Provide the [x, y] coordinate of the cell's center where the given text is located.  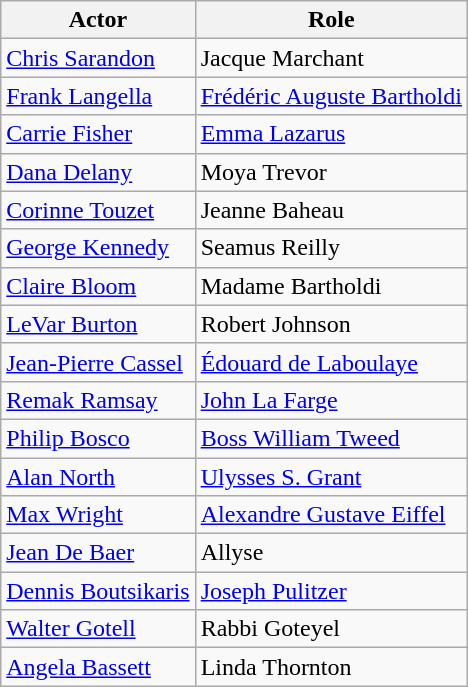
Alan North [98, 477]
Allyse [331, 553]
Carrie Fisher [98, 134]
Corinne Touzet [98, 210]
Frank Langella [98, 96]
Emma Lazarus [331, 134]
Robert Johnson [331, 324]
Seamus Reilly [331, 248]
Ulysses S. Grant [331, 477]
Jeanne Baheau [331, 210]
Rabbi Goteyel [331, 629]
Remak Ramsay [98, 400]
John La Farge [331, 400]
Alexandre Gustave Eiffel [331, 515]
Max Wright [98, 515]
Walter Gotell [98, 629]
Madame Bartholdi [331, 286]
Jean De Baer [98, 553]
Joseph Pulitzer [331, 591]
Philip Bosco [98, 438]
Angela Bassett [98, 667]
Édouard de Laboulaye [331, 362]
George Kennedy [98, 248]
Frédéric Auguste Bartholdi [331, 96]
LeVar Burton [98, 324]
Claire Bloom [98, 286]
Chris Sarandon [98, 58]
Boss William Tweed [331, 438]
Actor [98, 20]
Role [331, 20]
Dennis Boutsikaris [98, 591]
Dana Delany [98, 172]
Linda Thornton [331, 667]
Jean-Pierre Cassel [98, 362]
Moya Trevor [331, 172]
Jacque Marchant [331, 58]
